Provide the [x, y] coordinate of the cell's center where the given text is located.  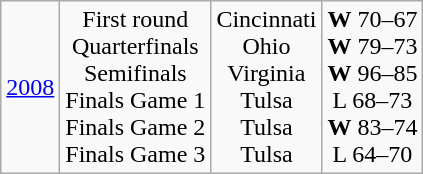
First roundQuarterfinalsSemifinalsFinals Game 1Finals Game 2Finals Game 3 [136, 88]
CincinnatiOhioVirginiaTulsaTulsaTulsa [266, 88]
W 70–67W 79–73W 96–85L 68–73W 83–74L 64–70 [372, 88]
2008 [30, 88]
